Return the [X, Y] coordinate for the center point of the cell that contains the specified text.  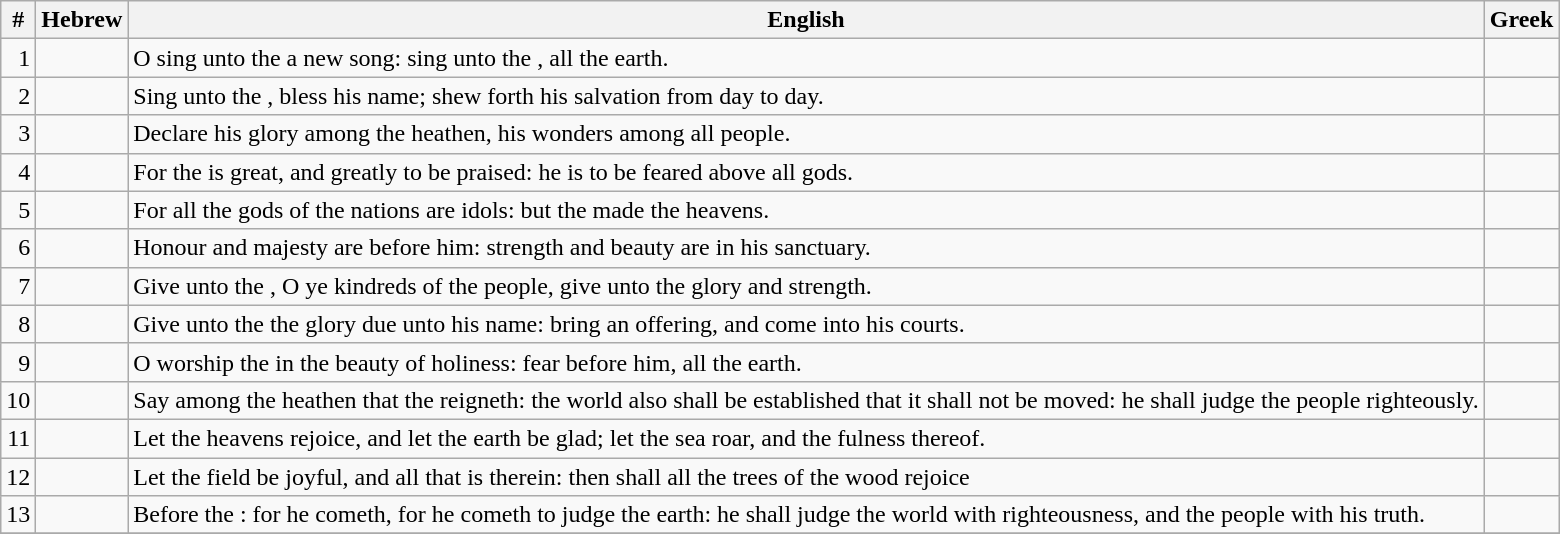
O worship the in the beauty of holiness: fear before him, all the earth. [806, 362]
Declare his glory among the heathen, his wonders among all people. [806, 134]
6 [18, 248]
12 [18, 477]
Let the heavens rejoice, and let the earth be glad; let the sea roar, and the fulness thereof. [806, 438]
3 [18, 134]
8 [18, 324]
# [18, 20]
4 [18, 172]
Sing unto the , bless his name; shew forth his salvation from day to day. [806, 96]
Give unto the the glory due unto his name: bring an offering, and come into his courts. [806, 324]
10 [18, 400]
1 [18, 58]
2 [18, 96]
Honour and majesty are before him: strength and beauty are in his sanctuary. [806, 248]
Hebrew [82, 20]
For all the gods of the nations are idols: but the made the heavens. [806, 210]
O sing unto the a new song: sing unto the , all the earth. [806, 58]
English [806, 20]
7 [18, 286]
Greek [1522, 20]
13 [18, 515]
11 [18, 438]
5 [18, 210]
Give unto the , O ye kindreds of the people, give unto the glory and strength. [806, 286]
Let the field be joyful, and all that is therein: then shall all the trees of the wood rejoice [806, 477]
Before the : for he cometh, for he cometh to judge the earth: he shall judge the world with righteousness, and the people with his truth. [806, 515]
Say among the heathen that the reigneth: the world also shall be established that it shall not be moved: he shall judge the people righteously. [806, 400]
9 [18, 362]
For the is great, and greatly to be praised: he is to be feared above all gods. [806, 172]
